Provide the [X, Y] coordinate of the cell's center where the given text is located.  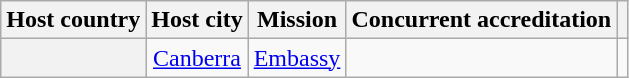
Embassy [297, 58]
Canberra [197, 58]
Host city [197, 20]
Mission [297, 20]
Host country [74, 20]
Concurrent accreditation [482, 20]
